From the cell containing the given text, extract its center point as (x, y) coordinate. 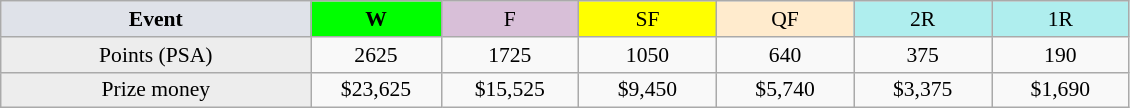
Points (PSA) (156, 55)
190 (1061, 55)
2625 (376, 55)
Event (156, 19)
2R (923, 19)
1050 (648, 55)
QF (785, 19)
640 (785, 55)
1R (1061, 19)
Prize money (156, 90)
SF (648, 19)
1725 (510, 55)
$5,740 (785, 90)
W (376, 19)
$9,450 (648, 90)
$23,625 (376, 90)
$3,375 (923, 90)
F (510, 19)
$1,690 (1061, 90)
375 (923, 55)
$15,525 (510, 90)
